Provide the (X, Y) coordinate of the cell's center where the given text is located.  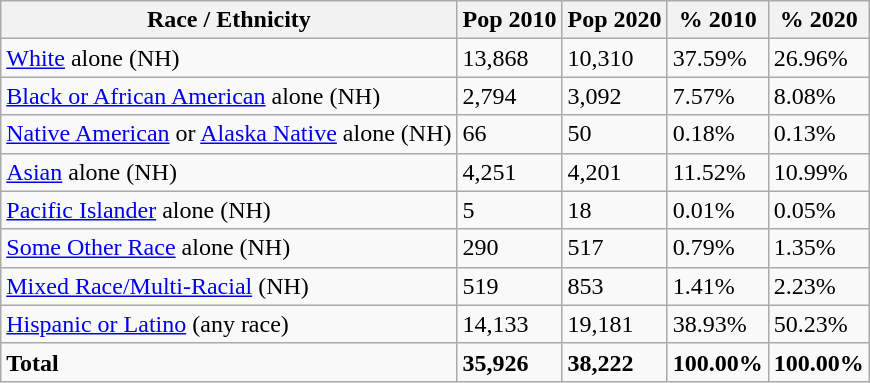
Hispanic or Latino (any race) (229, 324)
50.23% (818, 324)
0.05% (818, 210)
66 (510, 134)
Asian alone (NH) (229, 172)
26.96% (818, 58)
38,222 (614, 362)
1.41% (718, 286)
% 2010 (718, 20)
38.93% (718, 324)
35,926 (510, 362)
11.52% (718, 172)
0.01% (718, 210)
Black or African American alone (NH) (229, 96)
% 2020 (818, 20)
White alone (NH) (229, 58)
Pop 2010 (510, 20)
7.57% (718, 96)
18 (614, 210)
Total (229, 362)
13,868 (510, 58)
Native American or Alaska Native alone (NH) (229, 134)
3,092 (614, 96)
8.08% (818, 96)
0.79% (718, 248)
1.35% (818, 248)
0.18% (718, 134)
4,251 (510, 172)
519 (510, 286)
14,133 (510, 324)
2.23% (818, 286)
50 (614, 134)
853 (614, 286)
10,310 (614, 58)
37.59% (718, 58)
19,181 (614, 324)
4,201 (614, 172)
Mixed Race/Multi-Racial (NH) (229, 286)
517 (614, 248)
Pacific Islander alone (NH) (229, 210)
Race / Ethnicity (229, 20)
Some Other Race alone (NH) (229, 248)
5 (510, 210)
290 (510, 248)
0.13% (818, 134)
2,794 (510, 96)
10.99% (818, 172)
Pop 2020 (614, 20)
